From the cell containing the given text, extract its center point as (X, Y) coordinate. 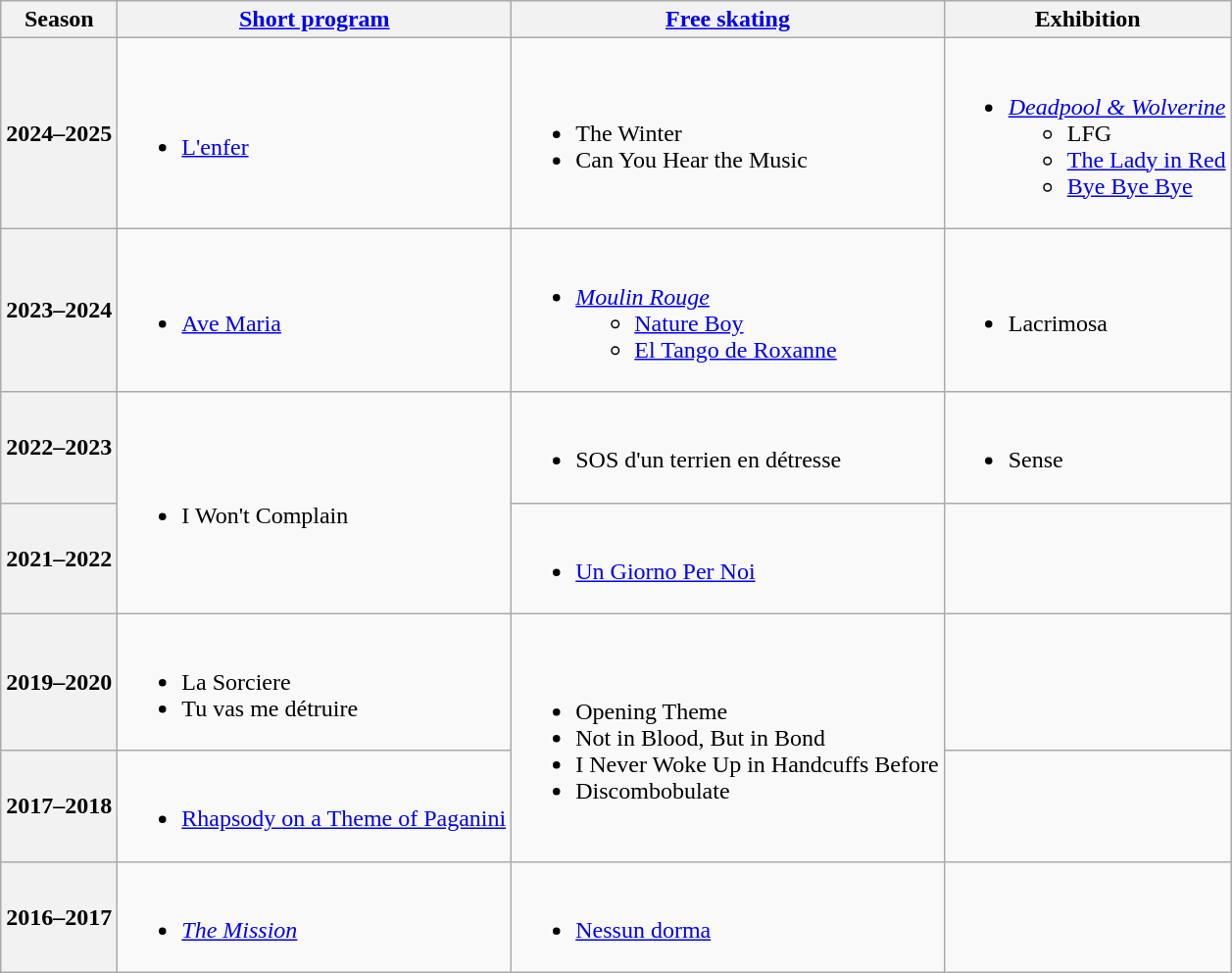
Sense (1088, 447)
Exhibition (1088, 20)
2017–2018 (59, 805)
Ave Maria (315, 310)
The Winter Can You Hear the Music (727, 133)
Season (59, 20)
I Won't Complain (315, 503)
The Mission (315, 917)
Lacrimosa (1088, 310)
2021–2022 (59, 559)
La SorciereTu vas me détruire (315, 682)
Deadpool & WolverineLFG The Lady in Red Bye Bye Bye (1088, 133)
Moulin RougeNature BoyEl Tango de Roxanne (727, 310)
L'enfer (315, 133)
2022–2023 (59, 447)
Rhapsody on a Theme of Paganini (315, 805)
2019–2020 (59, 682)
Un Giorno Per Noi (727, 559)
2024–2025 (59, 133)
2016–2017 (59, 917)
SOS d'un terrien en détresse (727, 447)
Free skating (727, 20)
Short program (315, 20)
Opening ThemeNot in Blood, But in BondI Never Woke Up in Handcuffs BeforeDiscombobulate (727, 737)
2023–2024 (59, 310)
Nessun dorma (727, 917)
